Scan for the cell matching the given text and deliver its [x, y] coordinate at center. 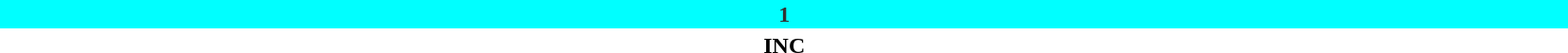
1 [784, 14]
